Return the (X, Y) coordinate for the center point of the cell that contains the specified text.  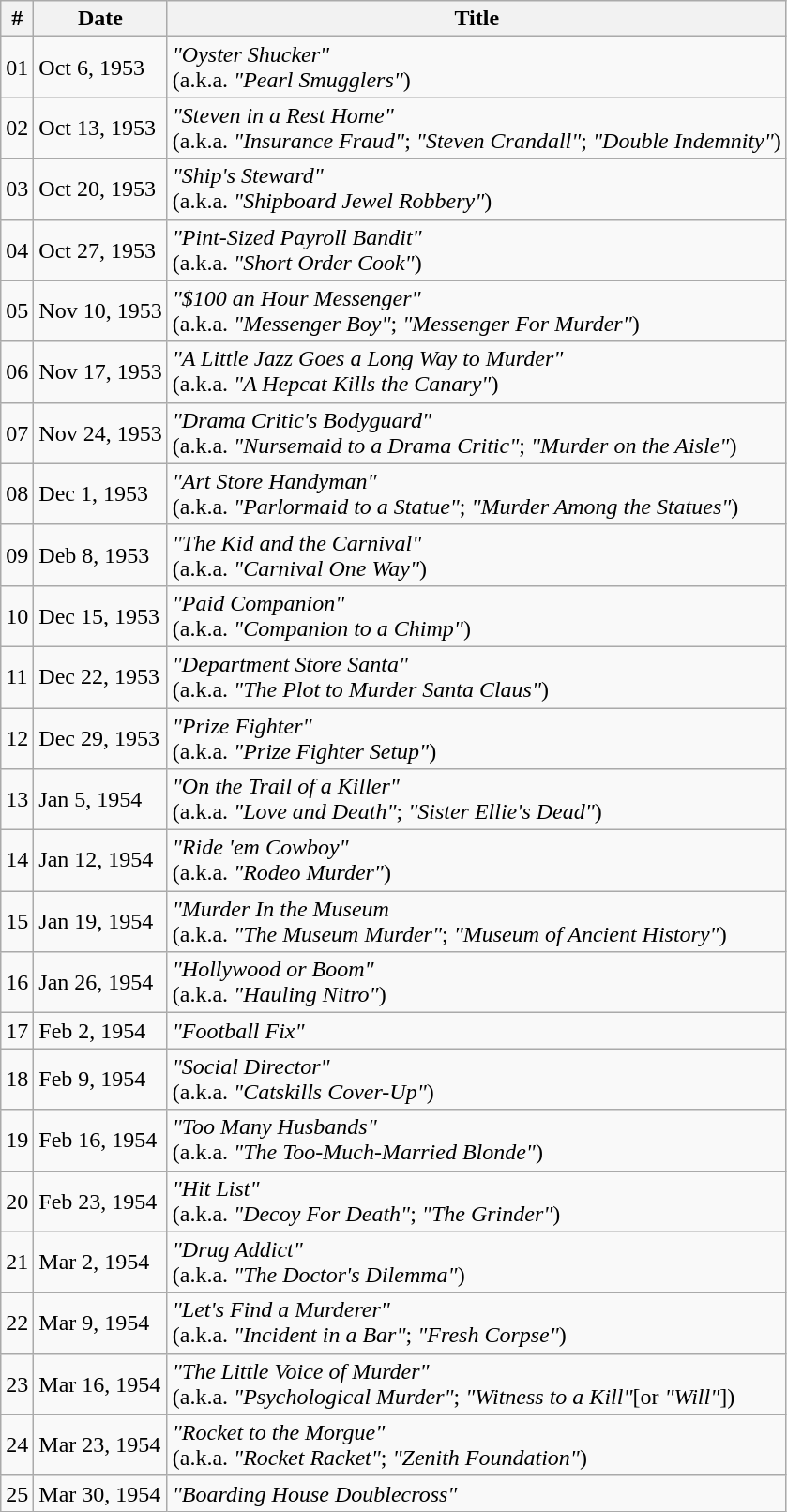
02 (17, 128)
"Art Store Handyman"(a.k.a. "Parlormaid to a Statue"; "Murder Among the Statues") (477, 493)
08 (17, 493)
"Drama Critic's Bodyguard"(a.k.a. "Nursemaid to a Drama Critic"; "Murder on the Aisle") (477, 433)
Dec 15, 1953 (100, 615)
"The Kid and the Carnival"(a.k.a. "Carnival One Way") (477, 555)
"Steven in a Rest Home"(a.k.a. "Insurance Fraud"; "Steven Crandall"; "Double Indemnity") (477, 128)
"Too Many Husbands"(a.k.a. "The Too-Much-Married Blonde") (477, 1141)
20 (17, 1201)
"Boarding House Doublecross" (477, 1493)
Dec 1, 1953 (100, 493)
Nov 10, 1953 (100, 311)
Feb 16, 1954 (100, 1141)
15 (17, 921)
Jan 12, 1954 (100, 861)
Mar 2, 1954 (100, 1263)
"Pint-Sized Payroll Bandit"(a.k.a. "Short Order Cook") (477, 249)
"Murder In the Museum(a.k.a. "The Museum Murder"; "Museum of Ancient History") (477, 921)
"Ship's Steward"(a.k.a. "Shipboard Jewel Robbery") (477, 189)
"Ride 'em Cowboy"(a.k.a. "Rodeo Murder") (477, 861)
"Football Fix" (477, 1031)
Feb 23, 1954 (100, 1201)
Jan 19, 1954 (100, 921)
14 (17, 861)
Mar 23, 1954 (100, 1444)
11 (17, 677)
"$100 an Hour Messenger"(a.k.a. "Messenger Boy"; "Messenger For Murder") (477, 311)
"The Little Voice of Murder"(a.k.a. "Psychological Murder"; "Witness to a Kill"[or "Will"]) (477, 1384)
10 (17, 615)
"Oyster Shucker"(a.k.a. "Pearl Smugglers") (477, 68)
Nov 24, 1953 (100, 433)
04 (17, 249)
21 (17, 1263)
Date (100, 19)
Oct 13, 1953 (100, 128)
06 (17, 371)
"Hit List"(a.k.a. "Decoy For Death"; "The Grinder") (477, 1201)
"On the Trail of a Killer"(a.k.a. "Love and Death"; "Sister Ellie's Dead") (477, 799)
"A Little Jazz Goes a Long Way to Murder"(a.k.a. "A Hepcat Kills the Canary") (477, 371)
Title (477, 19)
Deb 8, 1953 (100, 555)
Jan 26, 1954 (100, 983)
24 (17, 1444)
Dec 29, 1953 (100, 737)
Nov 17, 1953 (100, 371)
"Hollywood or Boom"(a.k.a. "Hauling Nitro") (477, 983)
Feb 2, 1954 (100, 1031)
12 (17, 737)
09 (17, 555)
Oct 6, 1953 (100, 68)
Oct 20, 1953 (100, 189)
Mar 16, 1954 (100, 1384)
05 (17, 311)
"Social Director"(a.k.a. "Catskills Cover-Up") (477, 1079)
25 (17, 1493)
17 (17, 1031)
Feb 9, 1954 (100, 1079)
16 (17, 983)
18 (17, 1079)
Dec 22, 1953 (100, 677)
19 (17, 1141)
# (17, 19)
03 (17, 189)
"Department Store Santa"(a.k.a. "The Plot to Murder Santa Claus") (477, 677)
01 (17, 68)
Oct 27, 1953 (100, 249)
Mar 9, 1954 (100, 1323)
"Let's Find a Murderer"(a.k.a. "Incident in a Bar"; "Fresh Corpse") (477, 1323)
"Paid Companion"(a.k.a. "Companion to a Chimp") (477, 615)
"Rocket to the Morgue"(a.k.a. "Rocket Racket"; "Zenith Foundation") (477, 1444)
22 (17, 1323)
"Drug Addict"(a.k.a. "The Doctor's Dilemma") (477, 1263)
Mar 30, 1954 (100, 1493)
07 (17, 433)
Jan 5, 1954 (100, 799)
23 (17, 1384)
"Prize Fighter"(a.k.a. "Prize Fighter Setup") (477, 737)
13 (17, 799)
